Output the [x, y] coordinate of the center of the cell containing the given text.  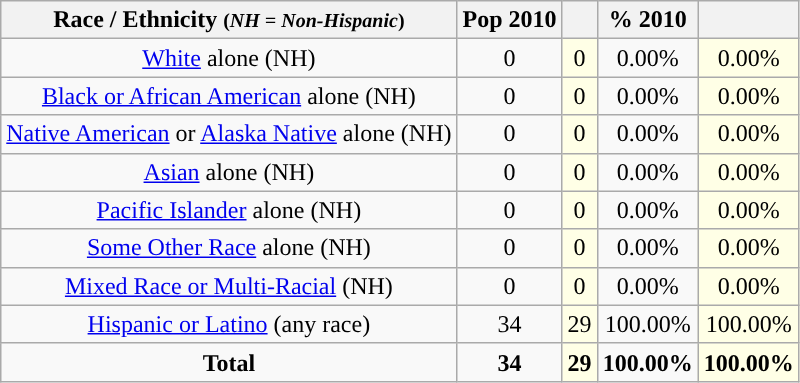
Native American or Alaska Native alone (NH) [229, 134]
Pop 2010 [510, 20]
Mixed Race or Multi-Racial (NH) [229, 286]
Total [229, 362]
White alone (NH) [229, 58]
Pacific Islander alone (NH) [229, 210]
Black or African American alone (NH) [229, 96]
Asian alone (NH) [229, 172]
Race / Ethnicity (NH = Non-Hispanic) [229, 20]
Hispanic or Latino (any race) [229, 324]
Some Other Race alone (NH) [229, 248]
% 2010 [648, 20]
